Detect which cell encompasses the target text, then output its [x, y] center coordinate. 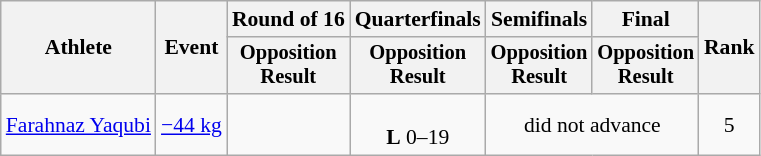
L 0–19 [418, 124]
did not advance [592, 124]
Quarterfinals [418, 19]
Athlete [78, 48]
Farahnaz Yaqubi [78, 124]
Rank [730, 48]
Semifinals [540, 19]
Event [192, 48]
5 [730, 124]
Round of 16 [288, 19]
−44 kg [192, 124]
Final [646, 19]
